Identify which cell holds the provided text, then report its (X, Y) central coordinate. 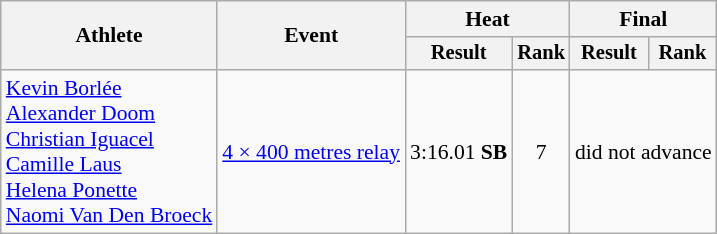
Kevin BorléeAlexander DoomChristian IguacelCamille LausHelena PonetteNaomi Van Den Broeck (110, 152)
Heat (488, 19)
7 (541, 152)
Final (644, 19)
4 × 400 metres relay (311, 152)
Event (311, 36)
3:16.01 SB (458, 152)
Athlete (110, 36)
did not advance (644, 152)
